Output the (x, y) coordinate of the center of the cell containing the given text.  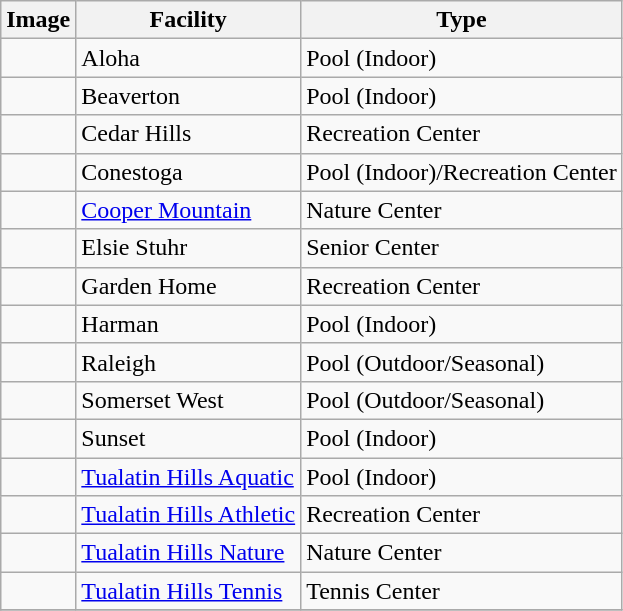
Sunset (188, 438)
Tualatin Hills Aquatic (188, 477)
Tennis Center (462, 591)
Somerset West (188, 400)
Type (462, 20)
Cooper Mountain (188, 210)
Harman (188, 324)
Tualatin Hills Nature (188, 553)
Elsie Stuhr (188, 248)
Image (38, 20)
Pool (Indoor)/Recreation Center (462, 172)
Aloha (188, 58)
Conestoga (188, 172)
Cedar Hills (188, 134)
Raleigh (188, 362)
Facility (188, 20)
Senior Center (462, 248)
Tualatin Hills Tennis (188, 591)
Beaverton (188, 96)
Tualatin Hills Athletic (188, 515)
Garden Home (188, 286)
